Scan for the cell matching the given text and deliver its (X, Y) coordinate at center. 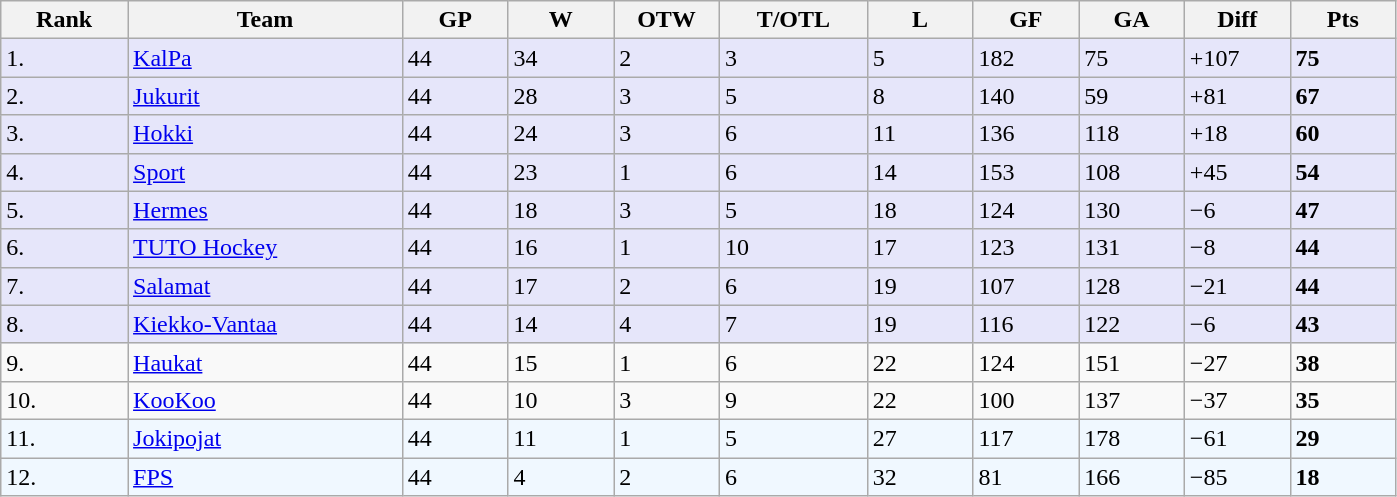
Team (266, 20)
GP (455, 20)
+45 (1237, 172)
28 (561, 96)
140 (1026, 96)
16 (561, 248)
12. (64, 477)
+18 (1237, 134)
59 (1132, 96)
107 (1026, 286)
38 (1343, 362)
128 (1132, 286)
35 (1343, 400)
117 (1026, 438)
−37 (1237, 400)
116 (1026, 324)
122 (1132, 324)
−21 (1237, 286)
9. (64, 362)
OTW (667, 20)
131 (1132, 248)
Hermes (266, 210)
7. (64, 286)
GF (1026, 20)
2. (64, 96)
Kiekko-Vantaa (266, 324)
29 (1343, 438)
151 (1132, 362)
Jukurit (266, 96)
Jokipojat (266, 438)
153 (1026, 172)
23 (561, 172)
11. (64, 438)
−8 (1237, 248)
108 (1132, 172)
GA (1132, 20)
Sport (266, 172)
Haukat (266, 362)
8 (920, 96)
KooKoo (266, 400)
TUTO Hockey (266, 248)
136 (1026, 134)
137 (1132, 400)
100 (1026, 400)
+81 (1237, 96)
67 (1343, 96)
81 (1026, 477)
34 (561, 58)
Diff (1237, 20)
47 (1343, 210)
3. (64, 134)
−27 (1237, 362)
118 (1132, 134)
182 (1026, 58)
−61 (1237, 438)
8. (64, 324)
166 (1132, 477)
+107 (1237, 58)
9 (793, 400)
Hokki (266, 134)
54 (1343, 172)
KalPa (266, 58)
L (920, 20)
6. (64, 248)
5. (64, 210)
Rank (64, 20)
60 (1343, 134)
T/OTL (793, 20)
15 (561, 362)
178 (1132, 438)
1. (64, 58)
27 (920, 438)
7 (793, 324)
24 (561, 134)
W (561, 20)
123 (1026, 248)
10. (64, 400)
FPS (266, 477)
32 (920, 477)
−85 (1237, 477)
Pts (1343, 20)
Salamat (266, 286)
43 (1343, 324)
4. (64, 172)
130 (1132, 210)
